Output the [x, y] coordinate of the center of the cell containing the given text.  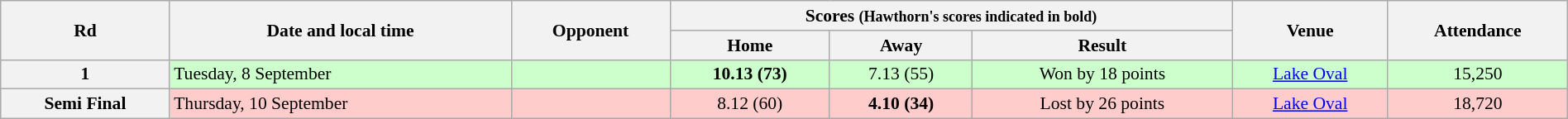
1 [85, 74]
18,720 [1477, 104]
Thursday, 10 September [341, 104]
Attendance [1477, 30]
4.10 (34) [901, 104]
Semi Final [85, 104]
15,250 [1477, 74]
7.13 (55) [901, 74]
Opponent [590, 30]
8.12 (60) [749, 104]
10.13 (73) [749, 74]
Date and local time [341, 30]
Rd [85, 30]
Lost by 26 points [1102, 104]
Away [901, 45]
Home [749, 45]
Tuesday, 8 September [341, 74]
Scores (Hawthorn's scores indicated in bold) [951, 16]
Venue [1310, 30]
Result [1102, 45]
Won by 18 points [1102, 74]
